For the text-containing cell, return its midpoint in [x, y] coordinate format. 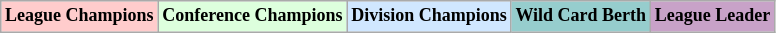
League Champions [80, 16]
League Leader [712, 16]
Wild Card Berth [580, 16]
Division Champions [429, 16]
Conference Champions [252, 16]
